Locate the cell with the specified text and output its [X, Y] center coordinate. 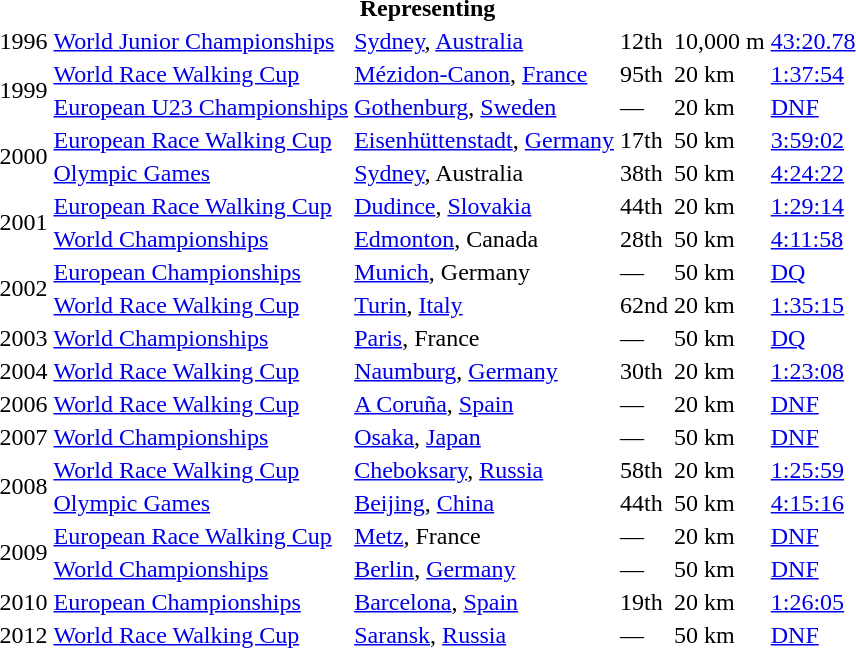
28th [644, 239]
Osaka, Japan [484, 437]
European U23 Championships [201, 107]
World Junior Championships [201, 41]
10,000 m [720, 41]
Beijing, China [484, 503]
38th [644, 173]
Naumburg, Germany [484, 371]
Edmonton, Canada [484, 239]
62nd [644, 305]
Dudince, Slovakia [484, 206]
Eisenhüttenstadt, Germany [484, 140]
Gothenburg, Sweden [484, 107]
17th [644, 140]
Munich, Germany [484, 272]
19th [644, 602]
Metz, France [484, 536]
12th [644, 41]
A Coruña, Spain [484, 404]
30th [644, 371]
Barcelona, Spain [484, 602]
Turin, Italy [484, 305]
Mézidon-Canon, France [484, 74]
Paris, France [484, 338]
95th [644, 74]
Cheboksary, Russia [484, 470]
Berlin, Germany [484, 569]
58th [644, 470]
